Find where the given text appears and provide that cell's center as [x, y] coordinate. 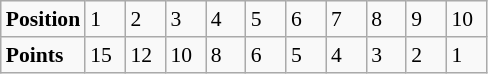
Points [43, 55]
15 [105, 55]
12 [145, 55]
Position [43, 19]
7 [346, 19]
9 [426, 19]
